Pinpoint the cell where the given text exists, returning its [X, Y] midpoint coordinate. 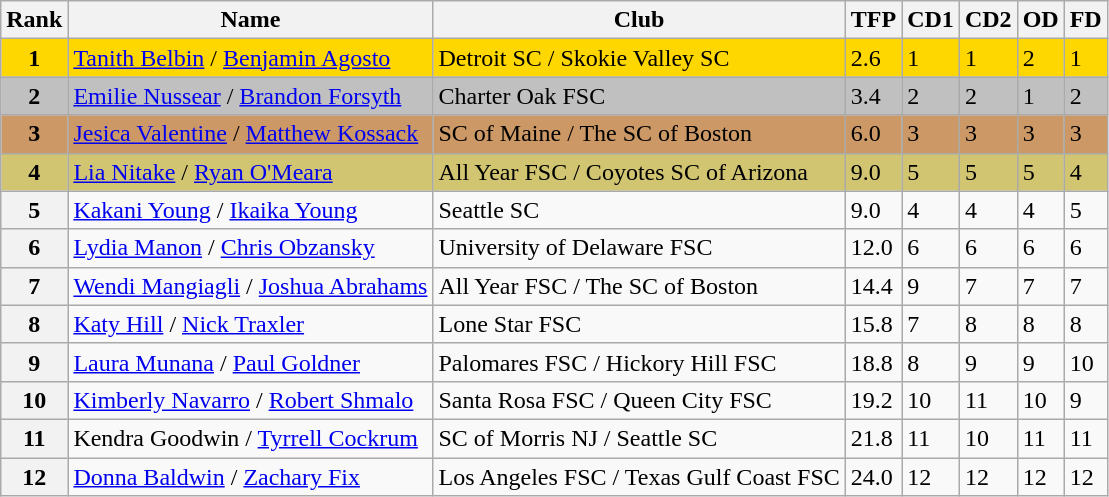
Lia Nitake / Ryan O'Meara [250, 172]
Detroit SC / Skokie Valley SC [639, 58]
SC of Maine / The SC of Boston [639, 134]
2.6 [873, 58]
SC of Morris NJ / Seattle SC [639, 438]
Donna Baldwin / Zachary Fix [250, 477]
Lone Star FSC [639, 324]
Rank [34, 20]
Palomares FSC / Hickory Hill FSC [639, 362]
Kendra Goodwin / Tyrrell Cockrum [250, 438]
CD2 [988, 20]
OD [1040, 20]
Los Angeles FSC / Texas Gulf Coast FSC [639, 477]
Club [639, 20]
Kakani Young / Ikaika Young [250, 210]
6.0 [873, 134]
14.4 [873, 286]
Kimberly Navarro / Robert Shmalo [250, 400]
Wendi Mangiagli / Joshua Abrahams [250, 286]
24.0 [873, 477]
21.8 [873, 438]
15.8 [873, 324]
Tanith Belbin / Benjamin Agosto [250, 58]
Name [250, 20]
Lydia Manon / Chris Obzansky [250, 248]
All Year FSC / The SC of Boston [639, 286]
3.4 [873, 96]
Katy Hill / Nick Traxler [250, 324]
TFP [873, 20]
Charter Oak FSC [639, 96]
18.8 [873, 362]
12.0 [873, 248]
All Year FSC / Coyotes SC of Arizona [639, 172]
Laura Munana / Paul Goldner [250, 362]
CD1 [931, 20]
FD [1086, 20]
Santa Rosa FSC / Queen City FSC [639, 400]
19.2 [873, 400]
Jesica Valentine / Matthew Kossack [250, 134]
Emilie Nussear / Brandon Forsyth [250, 96]
University of Delaware FSC [639, 248]
Seattle SC [639, 210]
